Return (x, y) of the center of cell containing provided text 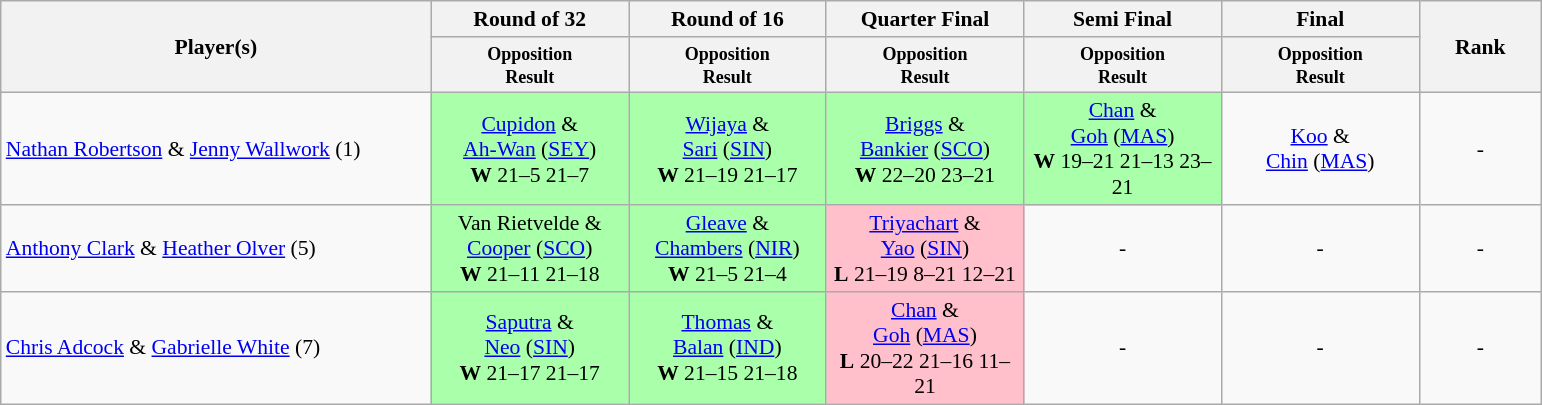
Round of 16 (727, 19)
Nathan Robertson & Jenny Wallwork (1) (216, 149)
Cupidon &Ah-Wan (SEY)W 21–5 21–7 (530, 149)
Round of 32 (530, 19)
Chan &Goh (MAS)W 19–21 21–13 23–21 (1123, 149)
Quarter Final (925, 19)
Van Rietvelde &Cooper (SCO)W 21–11 21–18 (530, 248)
Briggs &Bankier (SCO)W 22–20 23–21 (925, 149)
Rank (1480, 47)
Koo &Chin (MAS) (1320, 149)
Final (1320, 19)
Chris Adcock & Gabrielle White (7) (216, 348)
Triyachart &Yao (SIN)L 21–19 8–21 12–21 (925, 248)
Saputra &Neo (SIN)W 21–17 21–17 (530, 348)
Gleave &Chambers (NIR)W 21–5 21–4 (727, 248)
Wijaya &Sari (SIN)W 21–19 21–17 (727, 149)
Semi Final (1123, 19)
Anthony Clark & Heather Olver (5) (216, 248)
Chan &Goh (MAS)L 20–22 21–16 11–21 (925, 348)
Player(s) (216, 47)
Thomas &Balan (IND)W 21–15 21–18 (727, 348)
